Output the (x, y) coordinate of the center of the cell containing the given text.  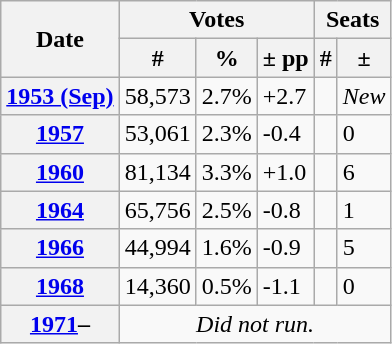
2.7% (226, 96)
1.6% (226, 248)
1964 (60, 210)
Seats (352, 20)
0.5% (226, 286)
14,360 (158, 286)
Date (60, 39)
5 (364, 248)
+1.0 (286, 172)
58,573 (158, 96)
± pp (286, 58)
6 (364, 172)
-0.8 (286, 210)
65,756 (158, 210)
1966 (60, 248)
2.5% (226, 210)
3.3% (226, 172)
+2.7 (286, 96)
2.3% (226, 134)
-0.9 (286, 248)
1953 (Sep) (60, 96)
-0.4 (286, 134)
% (226, 58)
-1.1 (286, 286)
44,994 (158, 248)
53,061 (158, 134)
1968 (60, 286)
81,134 (158, 172)
1960 (60, 172)
New (364, 96)
± (364, 58)
1971– (60, 324)
1957 (60, 134)
1 (364, 210)
Did not run. (255, 324)
Votes (216, 20)
